Determine the (x, y) coordinate at the center of the cell enclosing the given text.  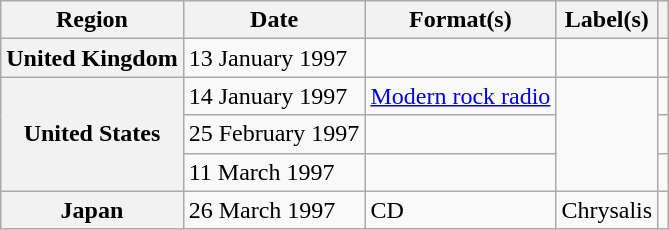
Modern rock radio (460, 96)
25 February 1997 (274, 134)
Label(s) (607, 20)
Japan (92, 210)
Region (92, 20)
26 March 1997 (274, 210)
11 March 1997 (274, 172)
United Kingdom (92, 58)
14 January 1997 (274, 96)
CD (460, 210)
United States (92, 134)
Chrysalis (607, 210)
Format(s) (460, 20)
13 January 1997 (274, 58)
Date (274, 20)
